Capture the cell that displays the provided text and extract its [x, y] central coordinate. 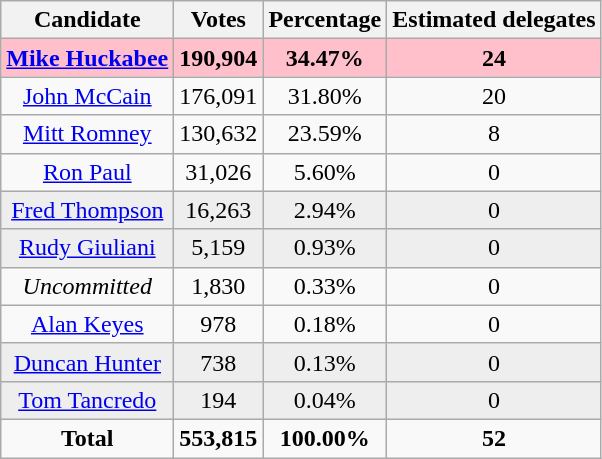
5,159 [218, 248]
34.47% [325, 58]
20 [494, 96]
978 [218, 324]
0.33% [325, 286]
190,904 [218, 58]
16,263 [218, 210]
8 [494, 134]
31,026 [218, 172]
24 [494, 58]
Mitt Romney [88, 134]
23.59% [325, 134]
1,830 [218, 286]
130,632 [218, 134]
0.04% [325, 400]
176,091 [218, 96]
Rudy Giuliani [88, 248]
Duncan Hunter [88, 362]
Estimated delegates [494, 20]
John McCain [88, 96]
738 [218, 362]
Tom Tancredo [88, 400]
52 [494, 438]
0.93% [325, 248]
Votes [218, 20]
Uncommitted [88, 286]
553,815 [218, 438]
Ron Paul [88, 172]
194 [218, 400]
0.13% [325, 362]
Fred Thompson [88, 210]
5.60% [325, 172]
Mike Huckabee [88, 58]
Candidate [88, 20]
31.80% [325, 96]
0.18% [325, 324]
2.94% [325, 210]
100.00% [325, 438]
Alan Keyes [88, 324]
Percentage [325, 20]
Total [88, 438]
